Identify which cell holds the provided text, then report its (X, Y) central coordinate. 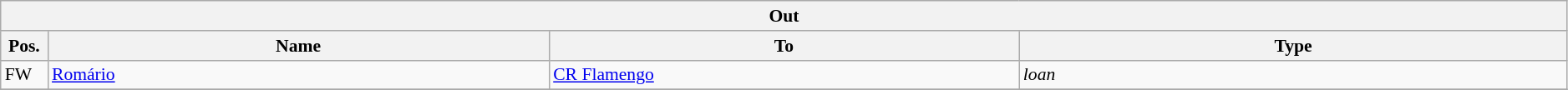
Romário (298, 75)
Pos. (24, 46)
FW (24, 75)
Out (784, 16)
loan (1293, 75)
CR Flamengo (784, 75)
Name (298, 46)
Type (1293, 46)
To (784, 46)
